Provide the (X, Y) coordinate of the cell's center where the given text is located.  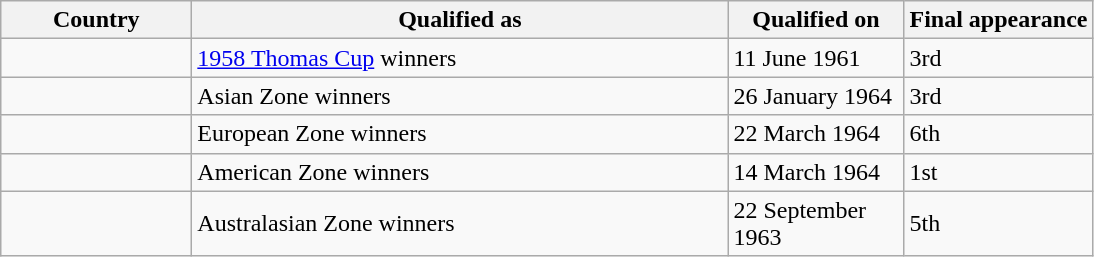
26 January 1964 (816, 96)
Country (96, 20)
5th (998, 224)
American Zone winners (460, 172)
1st (998, 172)
6th (998, 134)
11 June 1961 (816, 58)
22 September 1963 (816, 224)
Australasian Zone winners (460, 224)
1958 Thomas Cup winners (460, 58)
Qualified on (816, 20)
European Zone winners (460, 134)
14 March 1964 (816, 172)
22 March 1964 (816, 134)
Qualified as (460, 20)
Asian Zone winners (460, 96)
Final appearance (998, 20)
